For the text-containing cell, return its midpoint in [X, Y] coordinate format. 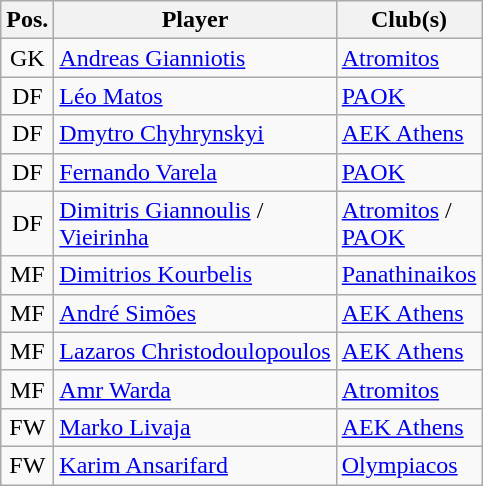
Panathinaikos [409, 275]
Dmytro Chyhrynskyi [195, 134]
Léo Matos [195, 96]
André Simões [195, 313]
Marko Livaja [195, 427]
GK [28, 58]
Karim Ansarifard [195, 465]
Olympiacos [409, 465]
Pos. [28, 20]
Dimitris Giannoulis / Vieirinha [195, 224]
Andreas Gianniotis [195, 58]
Lazaros Christodoulopoulos [195, 351]
Club(s) [409, 20]
Fernando Varela [195, 172]
Player [195, 20]
Dimitrios Kourbelis [195, 275]
Atromitos /PAOK [409, 224]
Amr Warda [195, 389]
